Pinpoint the cell where the given text exists, returning its (X, Y) midpoint coordinate. 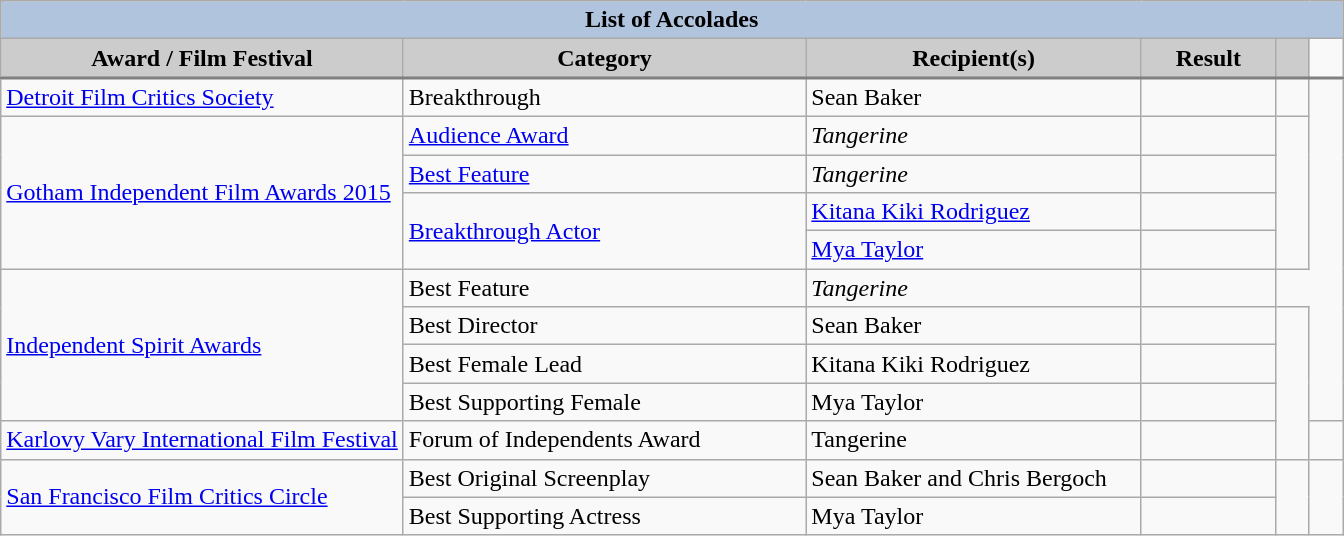
Breakthrough Actor (604, 231)
Breakthrough (604, 98)
Result (1208, 58)
Karlovy Vary International Film Festival (202, 440)
Forum of Independents Award (604, 440)
Award / Film Festival (202, 58)
Detroit Film Critics Society (202, 98)
San Francisco Film Critics Circle (202, 497)
Gotham Independent Film Awards 2015 (202, 192)
Best Supporting Female (604, 402)
Audience Award (604, 135)
Category (604, 58)
Best Supporting Actress (604, 516)
List of Accolades (672, 20)
Sean Baker and Chris Bergoch (974, 478)
Best Director (604, 326)
Independent Spirit Awards (202, 345)
Best Original Screenplay (604, 478)
Best Female Lead (604, 364)
Recipient(s) (974, 58)
